Identify which cell holds the provided text, then report its [X, Y] central coordinate. 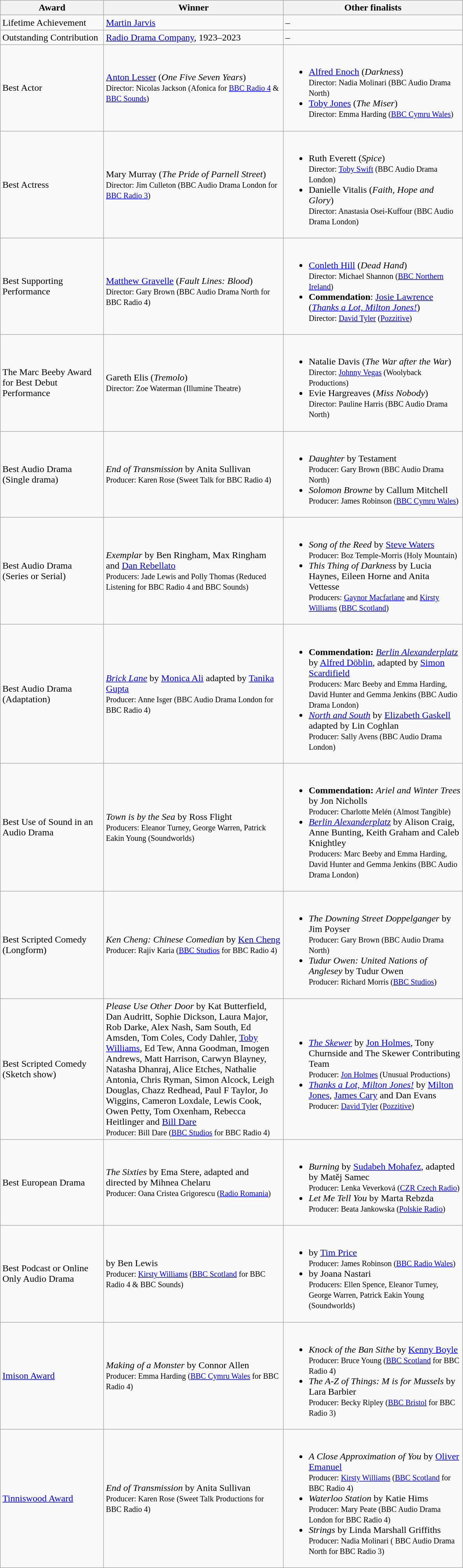
Other finalists [373, 8]
Martin Jarvis [194, 23]
Ken Cheng: Chinese Comedian by Ken ChengProducer: Rajiv Karia (BBC Studios for BBC Radio 4) [194, 945]
Mary Murray (The Pride of Parnell Street)Director: Jim Culleton (BBC Audio Drama London for BBC Radio 3) [194, 185]
Alfred Enoch (Darkness)Director: Nadia Molinari (BBC Audio Drama North)Toby Jones (The Miser)Director: Emma Harding (BBC Cymru Wales) [373, 88]
Town is by the Sea by Ross FlightProducers: Eleanor Turney, George Warren, Patrick Eakin Young (Soundworlds) [194, 827]
Best Supporting Performance [52, 286]
Best Actor [52, 88]
Outstanding Contribution [52, 37]
Award [52, 8]
Anton Lesser (One Five Seven Years)Director: Nicolas Jackson (Afonica for BBC Radio 4 & BBC Sounds) [194, 88]
Best Audio Drama(Series or Serial) [52, 571]
The Sixties by Ema Stere, adapted and directed by Mihnea ChelaruProducer: Oana Cristea Grigorescu (Radio Romania) [194, 1182]
Gareth Elis (Tremolo)Director: Zoe Waterman (Illumine Theatre) [194, 383]
Best Audio Drama(Adaptation) [52, 694]
Daughter by TestamentProducer: Gary Brown (BBC Audio Drama North)Solomon Browne by Callum MitchellProducer: James Robinson (BBC Cymru Wales) [373, 474]
Best Actress [52, 185]
Matthew Gravelle (Fault Lines: Blood)Director: Gary Brown (BBC Audio Drama North for BBC Radio 4) [194, 286]
End of Transmission by Anita SullivanProducer: Karen Rose (Sweet Talk Productions for BBC Radio 4) [194, 1499]
Radio Drama Company, 1923–2023 [194, 37]
Brick Lane by Monica Ali adapted by Tanika GuptaProducer: Anne Isger (BBC Audio Drama London for BBC Radio 4) [194, 694]
Imison Award [52, 1376]
Best European Drama [52, 1182]
End of Transmission by Anita SullivanProducer: Karen Rose (Sweet Talk for BBC Radio 4) [194, 474]
by Ben LewisProducer: Kirsty Williams (BBC Scotland for BBC Radio 4 & BBC Sounds) [194, 1274]
Winner [194, 8]
Best Podcast or Online Only Audio Drama [52, 1274]
Tinniswood Award [52, 1499]
Making of a Monster by Connor AllenProducer: Emma Harding (BBC Cymru Wales for BBC Radio 4) [194, 1376]
The Marc Beeby Award for Best Debut Performance [52, 383]
Best Scripted Comedy(Longform) [52, 945]
Best Scripted Comedy(Sketch show) [52, 1069]
Lifetime Achievement [52, 23]
Best Use of Sound in an Audio Drama [52, 827]
Best Audio Drama(Single drama) [52, 474]
Exemplar by Ben Ringham, Max Ringham and Dan RebellatoProducers: Jade Lewis and Polly Thomas (Reduced Listening for BBC Radio 4 and BBC Sounds) [194, 571]
